Extract the (x, y) coordinate from the center of the cell holding the provided text.  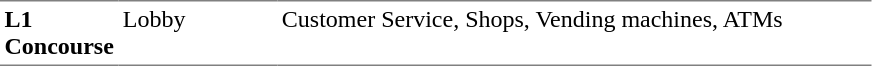
Lobby (198, 33)
L1Concourse (59, 33)
Customer Service, Shops, Vending machines, ATMs (574, 33)
